Capture the cell that displays the provided text and extract its [x, y] central coordinate. 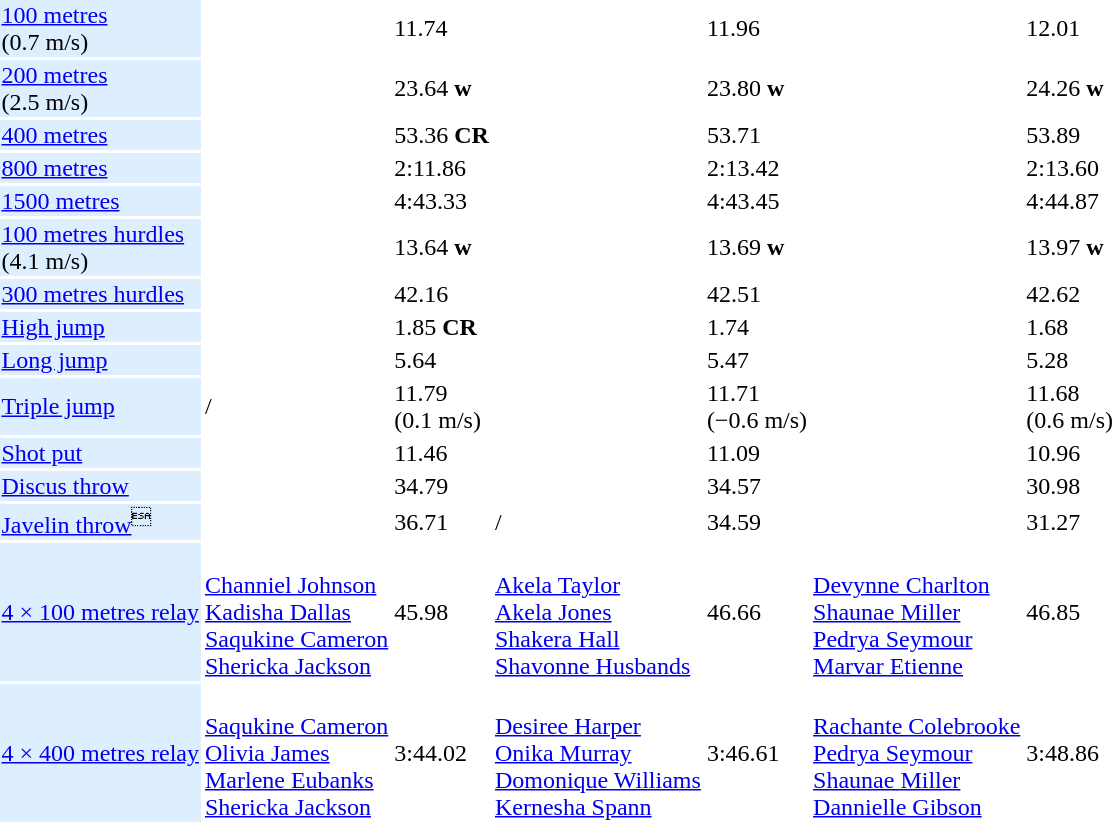
4 × 400 metres relay [100, 753]
Triple jump [100, 406]
11.79 (0.1 m/s) [442, 406]
34.57 [756, 486]
800 metres [100, 168]
400 metres [100, 135]
5.47 [756, 360]
4:43.33 [442, 201]
1.74 [756, 327]
11.46 [442, 453]
1.85 CR [442, 327]
4:43.45 [756, 201]
300 metres hurdles [100, 294]
11.09 [756, 453]
53.71 [756, 135]
53.36 CR [442, 135]
Akela Taylor Akela Jones Shakera Hall Shavonne Husbands [598, 612]
100 metres (0.7 m/s) [100, 28]
34.59 [756, 522]
2:11.86 [442, 168]
42.51 [756, 294]
Long jump [100, 360]
23.64 w [442, 88]
Shot put [100, 453]
Javelin throw [100, 522]
4 × 100 metres relay [100, 612]
2:13.42 [756, 168]
1500 metres [100, 201]
13.64 w [442, 248]
11.74 [442, 28]
200 metres (2.5 m/s) [100, 88]
Desiree Harper Onika Murray Domonique Williams Kernesha Spann [598, 753]
100 metres hurdles (4.1 m/s) [100, 248]
46.66 [756, 612]
Discus throw [100, 486]
High jump [100, 327]
3:46.61 [756, 753]
Devynne Charlton Shaunae Miller Pedrya Seymour Marvar Etienne [917, 612]
45.98 [442, 612]
23.80 w [756, 88]
11.96 [756, 28]
Saqukine Cameron Olivia James Marlene Eubanks Shericka Jackson [296, 753]
Channiel Johnson Kadisha Dallas Saqukine Cameron Shericka Jackson [296, 612]
36.71 [442, 522]
3:44.02 [442, 753]
5.64 [442, 360]
13.69 w [756, 248]
11.71 (−0.6 m/s) [756, 406]
42.16 [442, 294]
Rachante Colebrooke Pedrya Seymour Shaunae Miller Dannielle Gibson [917, 753]
34.79 [442, 486]
